Determine the [X, Y] coordinate at the center of the cell enclosing the given text.  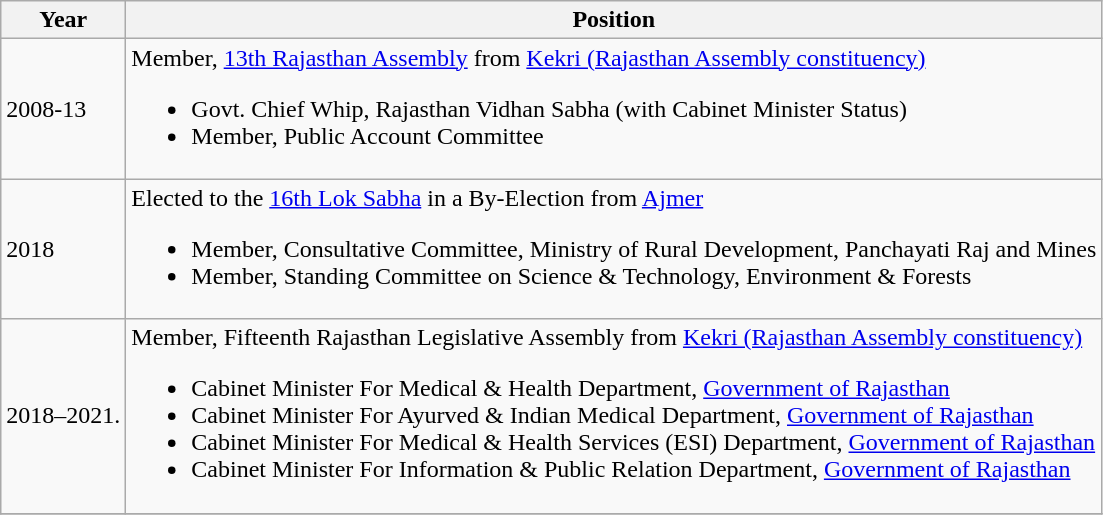
2018 [64, 249]
Year [64, 20]
Position [614, 20]
2018–2021. [64, 416]
2008-13 [64, 109]
